Pinpoint the cell where the given text exists, returning its [x, y] midpoint coordinate. 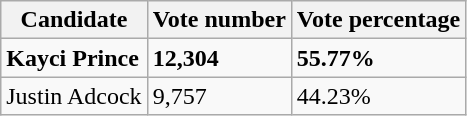
55.77% [378, 58]
9,757 [219, 96]
44.23% [378, 96]
Justin Adcock [74, 96]
Kayci Prince [74, 58]
Vote number [219, 20]
Vote percentage [378, 20]
12,304 [219, 58]
Candidate [74, 20]
